Scan for the cell matching the given text and deliver its [x, y] coordinate at center. 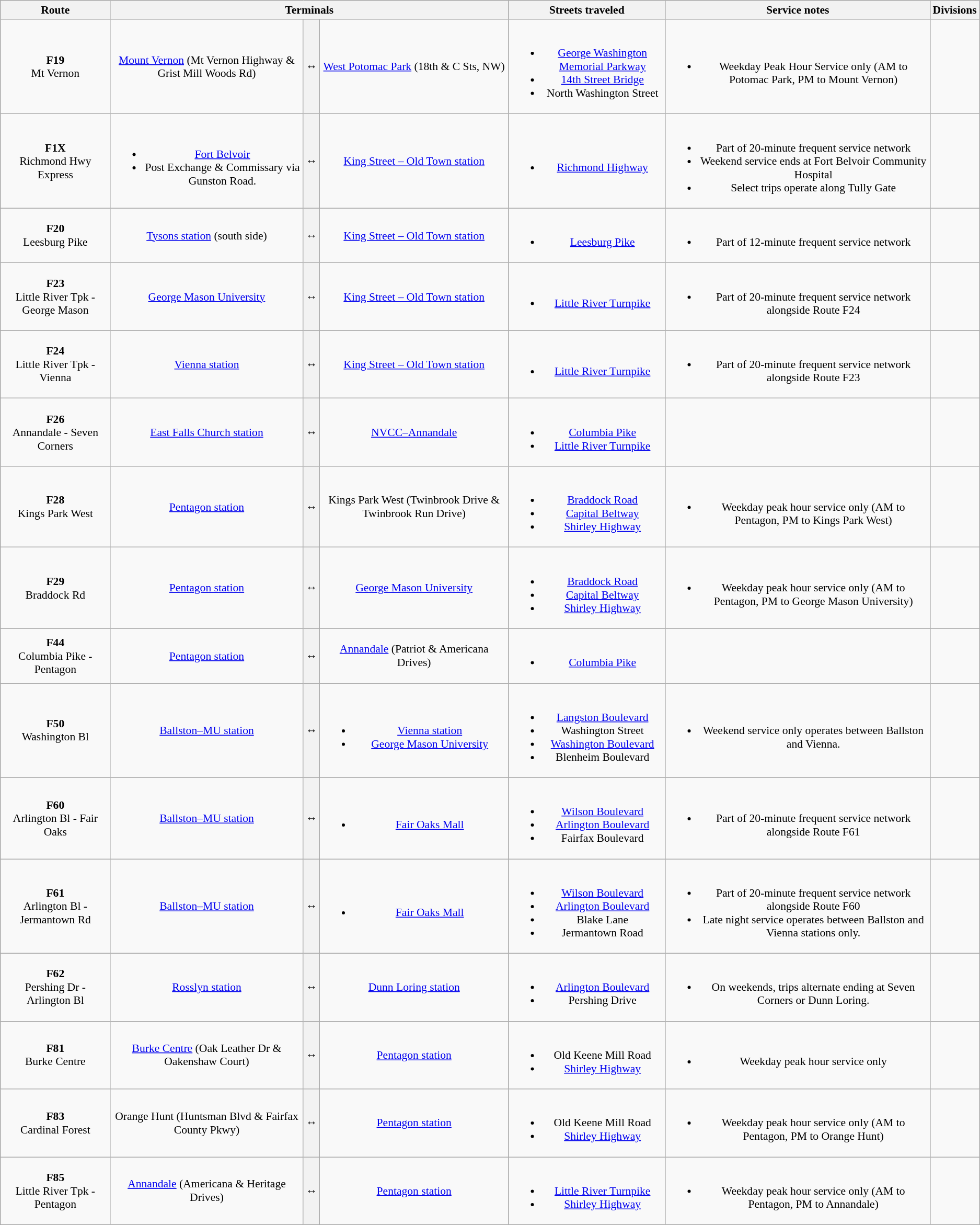
Orange Hunt (Huntsman Blvd & Fairfax County Pkwy) [207, 1123]
F50Washington Bl [55, 731]
Part of 20-minute frequent service network alongside Route F24 [798, 297]
Service notes [798, 10]
F60Arlington Bl - Fair Oaks [55, 819]
Burke Centre (Oak Leather Dr & Oakenshaw Court) [207, 1056]
Dunn Loring station [414, 988]
F44Columbia Pike - Pentagon [55, 656]
F19Mt Vernon [55, 67]
Columbia Pike [587, 656]
Mount Vernon (Mt Vernon Highway & Grist Mill Woods Rd) [207, 67]
Richmond Highway [587, 161]
On weekends, trips alternate ending at Seven Corners or Dunn Loring. [798, 988]
Langston BoulevardWashington StreetWashington BoulevardBlenheim Boulevard [587, 731]
Annandale (Patriot & Americana Drives) [414, 656]
Weekday peak hour service only (AM to Pentagon, PM to George Mason University) [798, 588]
Tysons station (south side) [207, 235]
Divisions [955, 10]
F81Burke Centre [55, 1056]
Weekday peak hour service only (AM to Pentagon, PM to Kings Park West) [798, 507]
Rosslyn station [207, 988]
Columbia PikeLittle River Turnpike [587, 432]
F29Braddock Rd [55, 588]
Part of 12-minute frequent service network [798, 235]
Part of 20-minute frequent service network alongside Route F60Late night service operates between Ballston and Vienna stations only. [798, 907]
F20Leesburg Pike [55, 235]
Weekday peak hour service only (AM to Pentagon, PM to Annandale) [798, 1191]
Vienna station [207, 364]
Weekday peak hour service only (AM to Pentagon, PM to Orange Hunt) [798, 1123]
F24Little River Tpk - Vienna [55, 364]
Wilson BoulevardArlington BoulevardFairfax Boulevard [587, 819]
Part of 20-minute frequent service network alongside Route F61 [798, 819]
F62Pershing Dr - Arlington Bl [55, 988]
F28Kings Park West [55, 507]
Streets traveled [587, 10]
Weekday peak hour service only [798, 1056]
Leesburg Pike [587, 235]
F1XRichmond Hwy Express [55, 161]
Weekend service only operates between Ballston and Vienna. [798, 731]
Fort BelvoirPost Exchange & Commissary via Gunston Road. [207, 161]
Arlington BoulevardPershing Drive [587, 988]
Kings Park West (Twinbrook Drive & Twinbrook Run Drive) [414, 507]
West Potomac Park (18th & C Sts, NW) [414, 67]
Wilson BoulevardArlington BoulevardBlake LaneJermantown Road [587, 907]
Part of 20-minute frequent service network alongside Route F23 [798, 364]
F23Little River Tpk - George Mason [55, 297]
Part of 20-minute frequent service networkWeekend service ends at Fort Belvoir Community HospitalSelect trips operate along Tully Gate [798, 161]
Vienna stationGeorge Mason University [414, 731]
F85Little River Tpk - Pentagon [55, 1191]
Terminals [309, 10]
Weekday Peak Hour Service only (AM to Potomac Park, PM to Mount Vernon) [798, 67]
NVCC–Annandale [414, 432]
F61Arlington Bl - Jermantown Rd [55, 907]
Little River TurnpikeShirley Highway [587, 1191]
Annandale (Americana & Heritage Drives) [207, 1191]
George Washington Memorial Parkway14th Street BridgeNorth Washington Street [587, 67]
East Falls Church station [207, 432]
F83Cardinal Forest [55, 1123]
F26Annandale - Seven Corners [55, 432]
Route [55, 10]
